From the cell containing the given text, extract its center point as [x, y] coordinate. 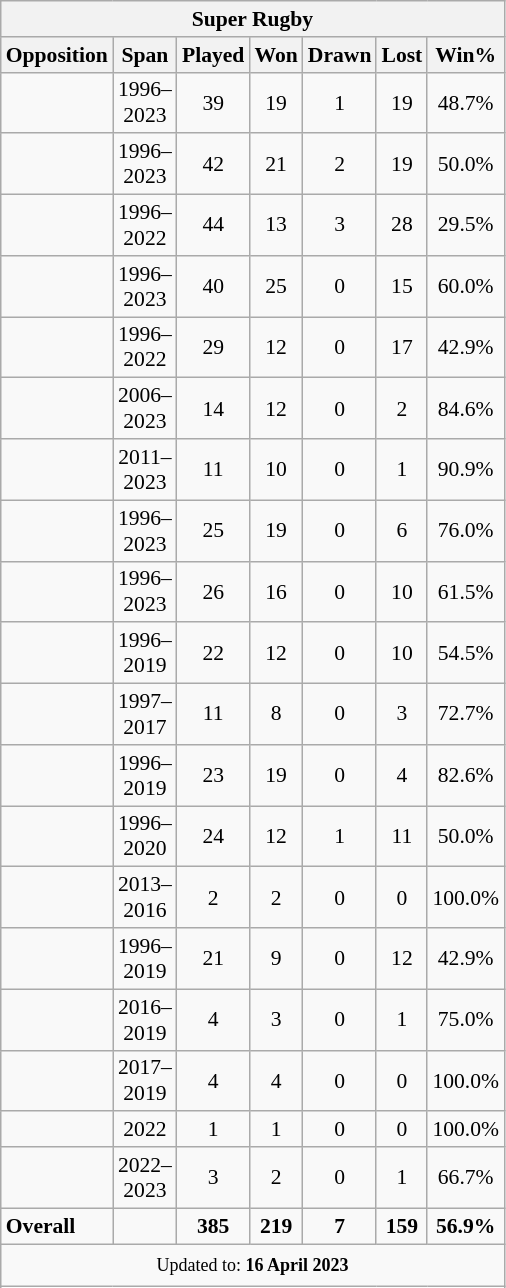
385 [213, 1226]
29 [213, 348]
75.0% [466, 1020]
9 [276, 958]
6 [402, 530]
Span [145, 55]
56.9% [466, 1226]
2016–2019 [145, 1020]
Super Rugby [252, 19]
23 [213, 776]
2011–2023 [145, 470]
82.6% [466, 776]
14 [213, 408]
39 [213, 102]
2013–2016 [145, 898]
Opposition [57, 55]
Win% [466, 55]
90.9% [466, 470]
2017–2019 [145, 1080]
1997–2017 [145, 714]
Won [276, 55]
72.7% [466, 714]
8 [276, 714]
16 [276, 592]
84.6% [466, 408]
159 [402, 1226]
Updated to: 16 April 2023 [252, 1266]
40 [213, 286]
Played [213, 55]
Lost [402, 55]
1996–2020 [145, 836]
42 [213, 164]
26 [213, 592]
60.0% [466, 286]
48.7% [466, 102]
28 [402, 226]
Overall [57, 1226]
13 [276, 226]
66.7% [466, 1178]
Drawn [340, 55]
22 [213, 654]
76.0% [466, 530]
61.5% [466, 592]
2022–2023 [145, 1178]
24 [213, 836]
7 [340, 1226]
17 [402, 348]
2006–2023 [145, 408]
44 [213, 226]
2022 [145, 1130]
54.5% [466, 654]
219 [276, 1226]
15 [402, 286]
29.5% [466, 226]
